Locate the cell with the specified text and output its [X, Y] center coordinate. 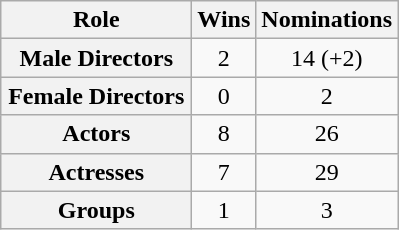
7 [224, 172]
Role [96, 20]
1 [224, 210]
Nominations [327, 20]
0 [224, 96]
Actors [96, 134]
Wins [224, 20]
Groups [96, 210]
Male Directors [96, 58]
3 [327, 210]
8 [224, 134]
29 [327, 172]
14 (+2) [327, 58]
Actresses [96, 172]
Female Directors [96, 96]
26 [327, 134]
